From the cell containing the given text, extract its center point as (x, y) coordinate. 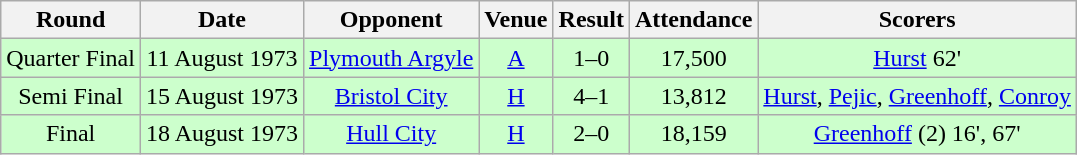
Bristol City (392, 96)
Plymouth Argyle (392, 58)
A (516, 58)
18,159 (693, 134)
2–0 (591, 134)
Greenhoff (2) 16', 67' (918, 134)
Opponent (392, 20)
15 August 1973 (222, 96)
Final (71, 134)
Scorers (918, 20)
11 August 1973 (222, 58)
4–1 (591, 96)
13,812 (693, 96)
Hurst, Pejic, Greenhoff, Conroy (918, 96)
Attendance (693, 20)
Hull City (392, 134)
17,500 (693, 58)
Quarter Final (71, 58)
Venue (516, 20)
Round (71, 20)
Hurst 62' (918, 58)
18 August 1973 (222, 134)
Date (222, 20)
Semi Final (71, 96)
Result (591, 20)
1–0 (591, 58)
